Scan for the cell matching the given text and deliver its [x, y] coordinate at center. 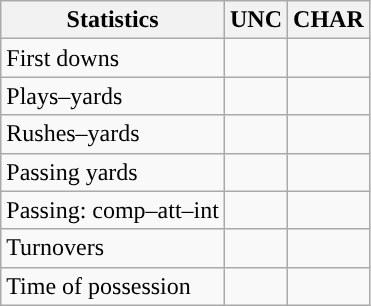
CHAR [329, 20]
Passing: comp–att–int [113, 210]
Turnovers [113, 248]
UNC [256, 20]
Plays–yards [113, 96]
Passing yards [113, 172]
First downs [113, 58]
Statistics [113, 20]
Rushes–yards [113, 134]
Time of possession [113, 286]
